Pinpoint the cell where the given text exists, returning its (x, y) midpoint coordinate. 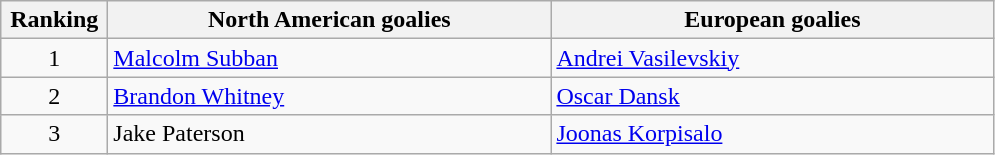
2 (54, 96)
Jake Paterson (330, 134)
Malcolm Subban (330, 58)
Oscar Dansk (772, 96)
European goalies (772, 20)
3 (54, 134)
1 (54, 58)
Joonas Korpisalo (772, 134)
North American goalies (330, 20)
Andrei Vasilevskiy (772, 58)
Brandon Whitney (330, 96)
Ranking (54, 20)
